Provide the [x, y] coordinate of the cell's center where the given text is located.  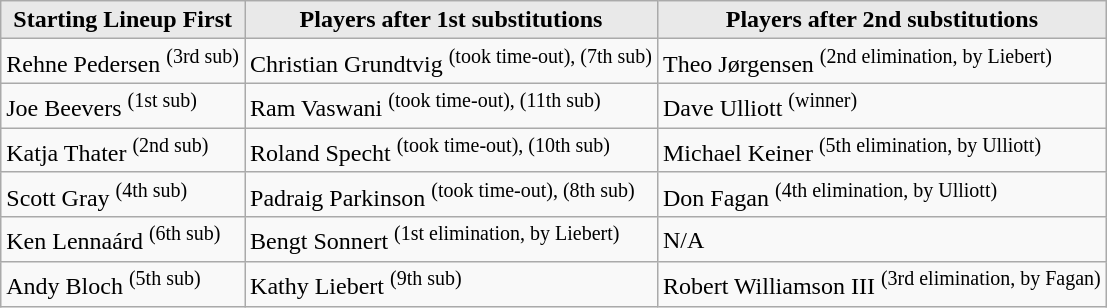
Don Fagan (4th elimination, by Ulliott) [882, 194]
Robert Williamson III (3rd elimination, by Fagan) [882, 284]
Theo Jørgensen (2nd elimination, by Liebert) [882, 62]
N/A [882, 240]
Michael Keiner (5th elimination, by Ulliott) [882, 150]
Kathy Liebert (9th sub) [452, 284]
Players after 1st substitutions [452, 20]
Andy Bloch (5th sub) [123, 284]
Rehne Pedersen (3rd sub) [123, 62]
Christian Grundtvig (took time-out), (7th sub) [452, 62]
Joe Beevers (1st sub) [123, 106]
Katja Thater (2nd sub) [123, 150]
Scott Gray (4th sub) [123, 194]
Players after 2nd substitutions [882, 20]
Ken Lennaárd (6th sub) [123, 240]
Ram Vaswani (took time-out), (11th sub) [452, 106]
Bengt Sonnert (1st elimination, by Liebert) [452, 240]
Starting Lineup First [123, 20]
Dave Ulliott (winner) [882, 106]
Roland Specht (took time-out), (10th sub) [452, 150]
Padraig Parkinson (took time-out), (8th sub) [452, 194]
